Pinpoint the cell where the given text exists, returning its (x, y) midpoint coordinate. 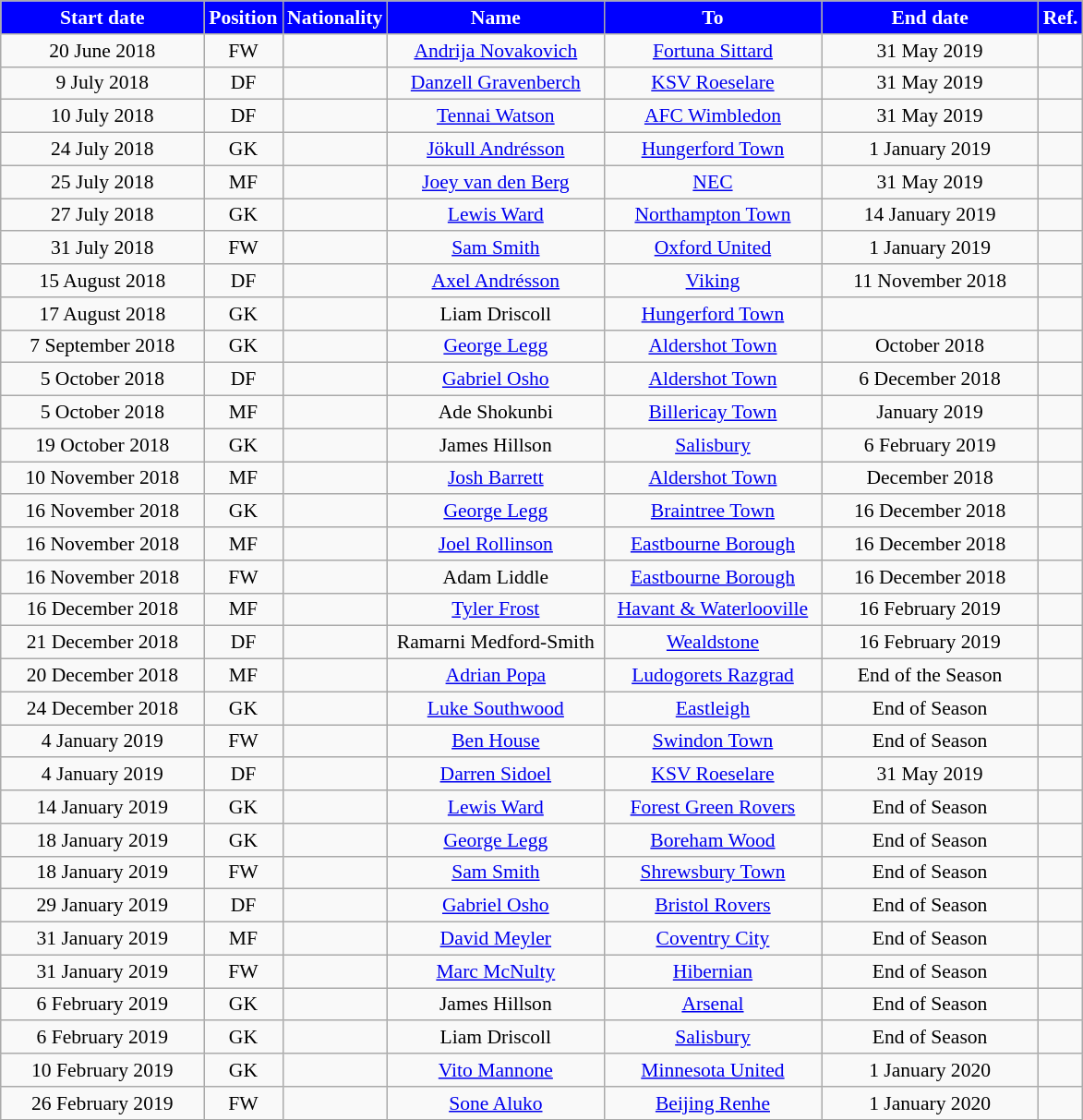
Bristol Rovers (713, 906)
To (713, 18)
Fortuna Sittard (713, 51)
Joel Rollinson (495, 544)
31 July 2018 (102, 248)
Joey van den Berg (495, 182)
10 November 2018 (102, 478)
Adrian Popa (495, 676)
10 July 2018 (102, 116)
Arsenal (713, 1005)
Danzell Gravenberch (495, 83)
Braintree Town (713, 512)
Minnesota United (713, 1070)
October 2018 (931, 346)
Ramarni Medford-Smith (495, 643)
Sone Aluko (495, 1103)
Vito Mannone (495, 1070)
End of the Season (931, 676)
David Meyler (495, 939)
Start date (102, 18)
Forest Green Rovers (713, 807)
Darren Sidoel (495, 775)
24 July 2018 (102, 150)
10 February 2019 (102, 1070)
December 2018 (931, 478)
Viking (713, 281)
Northampton Town (713, 215)
NEC (713, 182)
Jökull Andrésson (495, 150)
Tyler Frost (495, 609)
Oxford United (713, 248)
Tennai Watson (495, 116)
17 August 2018 (102, 314)
20 December 2018 (102, 676)
9 July 2018 (102, 83)
AFC Wimbledon (713, 116)
January 2019 (931, 413)
Shrewsbury Town (713, 873)
Ben House (495, 741)
20 June 2018 (102, 51)
Andrija Novakovich (495, 51)
Coventry City (713, 939)
Nationality (334, 18)
Hibernian (713, 971)
Beijing Renhe (713, 1103)
Ref. (1061, 18)
15 August 2018 (102, 281)
Adam Liddle (495, 577)
Marc McNulty (495, 971)
27 July 2018 (102, 215)
Axel Andrésson (495, 281)
Swindon Town (713, 741)
Josh Barrett (495, 478)
Billericay Town (713, 413)
11 November 2018 (931, 281)
Name (495, 18)
29 January 2019 (102, 906)
19 October 2018 (102, 445)
Ade Shokunbi (495, 413)
Luke Southwood (495, 708)
26 February 2019 (102, 1103)
End date (931, 18)
Wealdstone (713, 643)
Position (244, 18)
Ludogorets Razgrad (713, 676)
Eastleigh (713, 708)
Havant & Waterlooville (713, 609)
21 December 2018 (102, 643)
Boreham Wood (713, 840)
6 December 2018 (931, 379)
24 December 2018 (102, 708)
25 July 2018 (102, 182)
7 September 2018 (102, 346)
